Extract the [x, y] coordinate from the center of the cell holding the provided text.  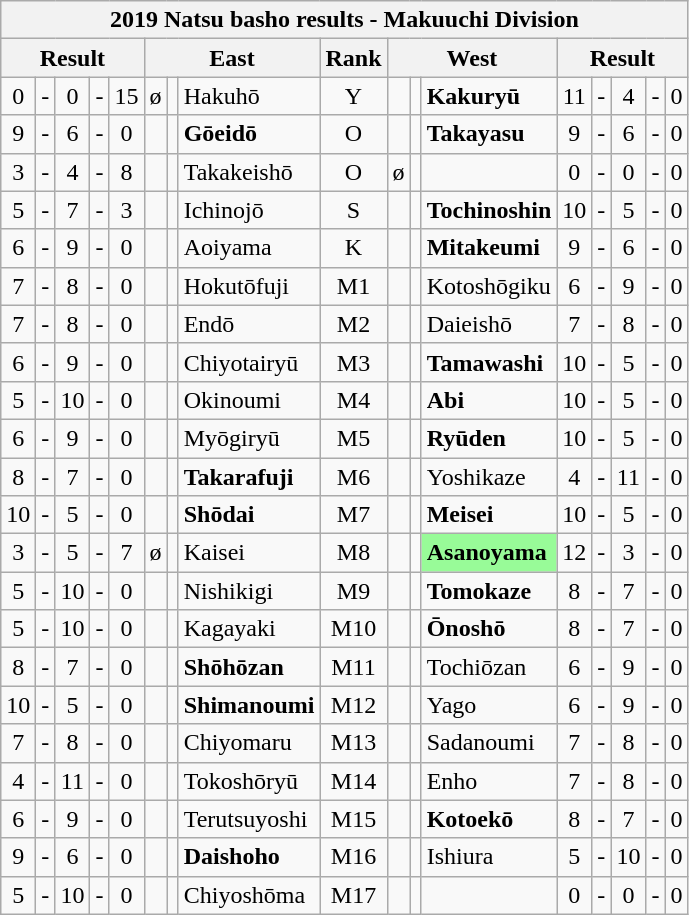
M11 [354, 667]
Yago [489, 705]
Kakuryū [489, 96]
Tokoshōryū [249, 781]
West [472, 58]
M15 [354, 819]
M5 [354, 438]
M10 [354, 629]
S [354, 210]
Kagayaki [249, 629]
Hakuhō [249, 96]
M12 [354, 705]
Chiyoshōma [249, 895]
M9 [354, 591]
Sadanoumi [489, 743]
Mitakeumi [489, 248]
Takayasu [489, 134]
M3 [354, 362]
Tochiōzan [489, 667]
Kotoekō [489, 819]
Ōnoshō [489, 629]
12 [574, 553]
Kaisei [249, 553]
M8 [354, 553]
M14 [354, 781]
Tamawashi [489, 362]
M4 [354, 400]
Aoiyama [249, 248]
Chiyotairyū [249, 362]
East [232, 58]
Shōdai [249, 515]
Hokutōfuji [249, 286]
M13 [354, 743]
Myōgiryū [249, 438]
Tomokaze [489, 591]
M16 [354, 857]
M17 [354, 895]
K [354, 248]
Takakeishō [249, 172]
Asanoyama [489, 553]
Okinoumi [249, 400]
Meisei [489, 515]
Rank [354, 58]
M7 [354, 515]
Takarafuji [249, 477]
Gōeidō [249, 134]
M1 [354, 286]
Tochinoshin [489, 210]
Kotoshōgiku [489, 286]
Endō [249, 324]
Ryūden [489, 438]
Terutsuyoshi [249, 819]
15 [126, 96]
Shimanoumi [249, 705]
Nishikigi [249, 591]
2019 Natsu basho results - Makuuchi Division [344, 20]
Shōhōzan [249, 667]
Abi [489, 400]
M2 [354, 324]
M6 [354, 477]
Enho [489, 781]
Ishiura [489, 857]
Chiyomaru [249, 743]
Daieishō [489, 324]
Daishoho [249, 857]
Ichinojō [249, 210]
Yoshikaze [489, 477]
Y [354, 96]
